Determine the [x, y] coordinate at the center of the cell enclosing the given text.  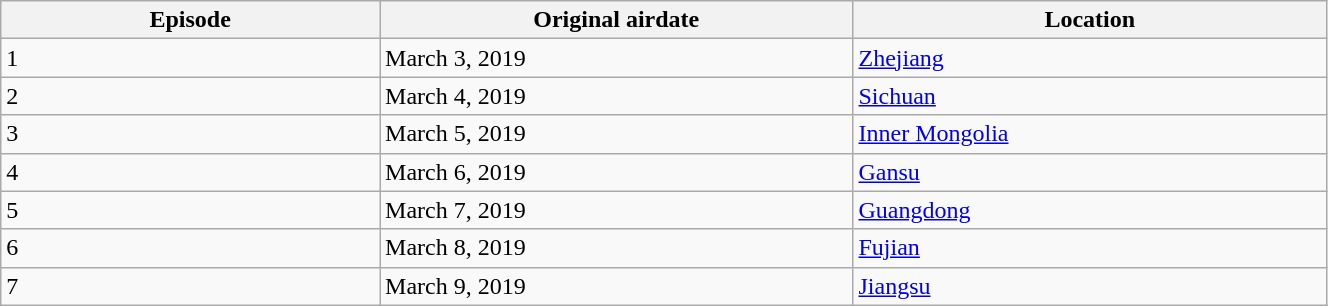
3 [190, 134]
March 3, 2019 [616, 58]
Fujian [1090, 248]
March 9, 2019 [616, 286]
1 [190, 58]
Original airdate [616, 20]
March 7, 2019 [616, 210]
Zhejiang [1090, 58]
4 [190, 172]
Sichuan [1090, 96]
7 [190, 286]
Location [1090, 20]
Gansu [1090, 172]
5 [190, 210]
March 6, 2019 [616, 172]
6 [190, 248]
March 8, 2019 [616, 248]
Jiangsu [1090, 286]
Inner Mongolia [1090, 134]
March 5, 2019 [616, 134]
March 4, 2019 [616, 96]
Episode [190, 20]
Guangdong [1090, 210]
2 [190, 96]
